Output the [x, y] coordinate of the center of the cell containing the given text.  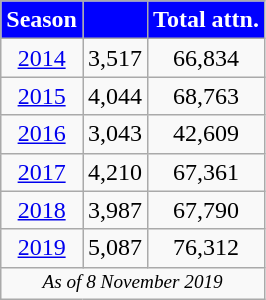
2017 [42, 172]
As of 8 November 2019 [133, 283]
2016 [42, 134]
5,087 [114, 248]
66,834 [206, 58]
67,790 [206, 210]
Total attn. [206, 20]
76,312 [206, 248]
3,987 [114, 210]
42,609 [206, 134]
2015 [42, 96]
2014 [42, 58]
2018 [42, 210]
3,043 [114, 134]
2019 [42, 248]
4,044 [114, 96]
67,361 [206, 172]
3,517 [114, 58]
Season [42, 20]
4,210 [114, 172]
68,763 [206, 96]
